Find where the given text appears and provide that cell's center as (X, Y) coordinate. 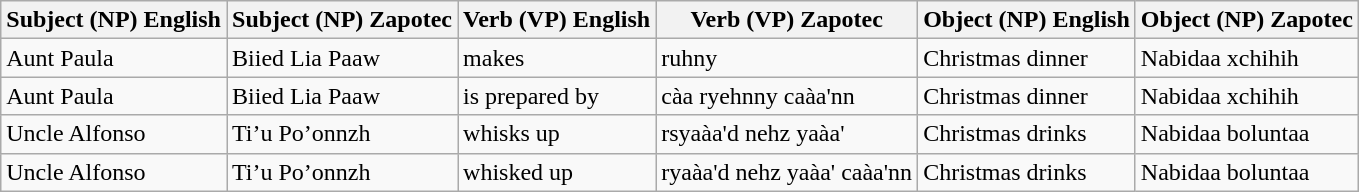
Object (NP) English (1027, 20)
Subject (NP) Zapotec (342, 20)
Object (NP) Zapotec (1246, 20)
makes (557, 58)
Subject (NP) English (114, 20)
ruhny (787, 58)
càa ryehnny caàa'nn (787, 96)
ryaàa'd nehz yaàa' caàa'nn (787, 172)
is prepared by (557, 96)
whisks up (557, 134)
Verb (VP) English (557, 20)
Verb (VP) Zapotec (787, 20)
rsyaàa'd nehz yaàa' (787, 134)
whisked up (557, 172)
